Locate the cell with the specified text and output its [X, Y] center coordinate. 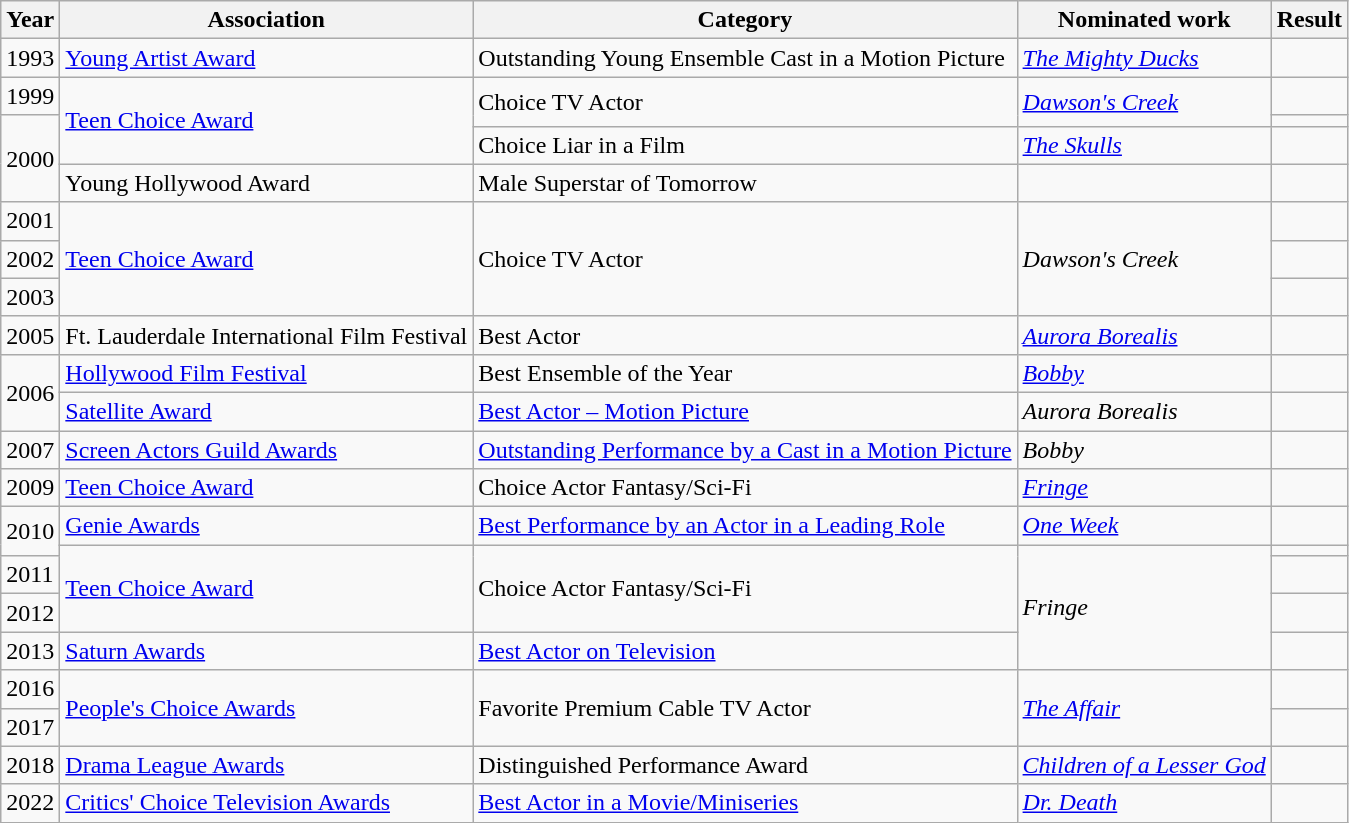
2012 [30, 613]
Best Performance by an Actor in a Leading Role [745, 526]
Saturn Awards [266, 651]
One Week [1144, 526]
Distinguished Performance Award [745, 765]
1993 [30, 58]
2009 [30, 488]
Year [30, 20]
Young Artist Award [266, 58]
Nominated work [1144, 20]
1999 [30, 96]
Children of a Lesser God [1144, 765]
2011 [30, 575]
2022 [30, 803]
2000 [30, 158]
Best Actor [745, 335]
2016 [30, 689]
The Mighty Ducks [1144, 58]
Male Superstar of Tomorrow [745, 183]
2005 [30, 335]
2017 [30, 727]
Outstanding Young Ensemble Cast in a Motion Picture [745, 58]
Choice Liar in a Film [745, 145]
The Skulls [1144, 145]
The Affair [1144, 708]
2002 [30, 259]
2018 [30, 765]
2007 [30, 449]
2003 [30, 297]
Category [745, 20]
Association [266, 20]
Best Actor in a Movie/Miniseries [745, 803]
2013 [30, 651]
Ft. Lauderdale International Film Festival [266, 335]
Best Actor – Motion Picture [745, 411]
Drama League Awards [266, 765]
Hollywood Film Festival [266, 373]
Best Ensemble of the Year [745, 373]
Screen Actors Guild Awards [266, 449]
Outstanding Performance by a Cast in a Motion Picture [745, 449]
Result [1309, 20]
Favorite Premium Cable TV Actor [745, 708]
Critics' Choice Television Awards [266, 803]
Best Actor on Television [745, 651]
Satellite Award [266, 411]
Genie Awards [266, 526]
People's Choice Awards [266, 708]
2006 [30, 392]
Young Hollywood Award [266, 183]
2010 [30, 532]
2001 [30, 221]
Dr. Death [1144, 803]
